Extract the (x, y) coordinate from the center of the cell holding the provided text.  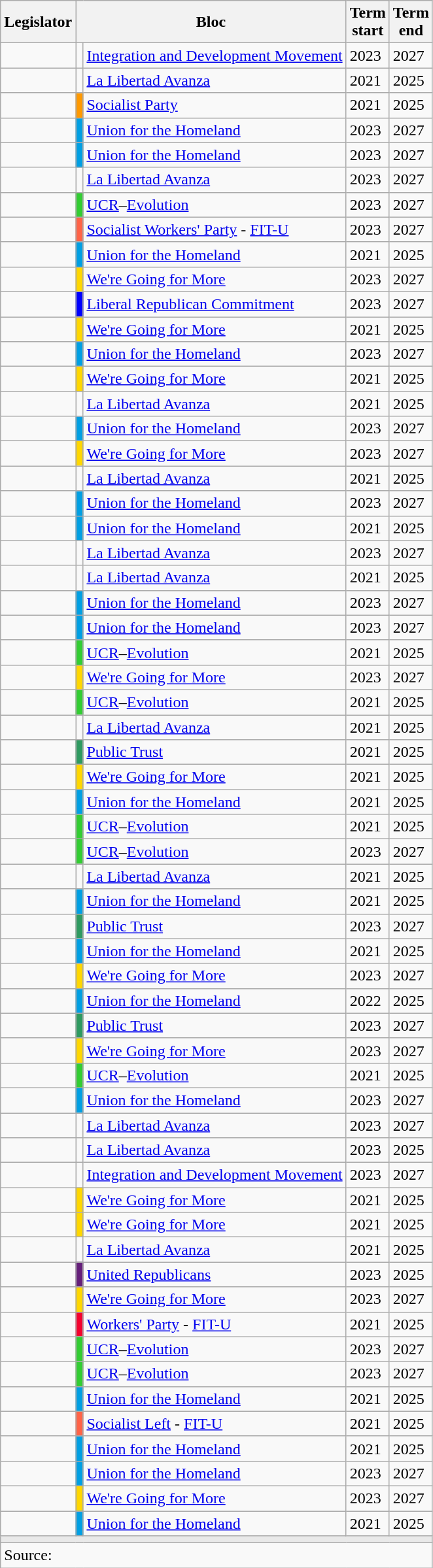
Liberal Republican Commitment (215, 304)
United Republicans (215, 1275)
2022 (368, 1001)
Termstart (368, 22)
Socialist Party (215, 105)
Source: (217, 1556)
Socialist Left - FIT-U (215, 1424)
Termend (411, 22)
Bloc (211, 22)
Legislator (38, 22)
Workers' Party - FIT-U (215, 1324)
Socialist Workers' Party - FIT-U (215, 229)
